Find where the given text appears and provide that cell's center as [X, Y] coordinate. 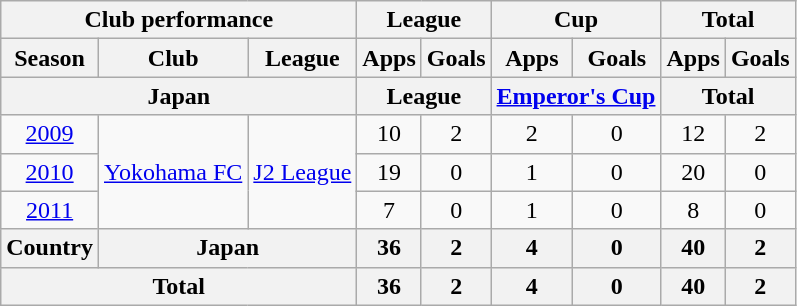
Club performance [179, 20]
Emperor's Cup [576, 96]
Club [172, 58]
Season [50, 58]
20 [693, 172]
Yokohama FC [172, 172]
2009 [50, 134]
2011 [50, 210]
Country [50, 248]
Cup [576, 20]
7 [389, 210]
10 [389, 134]
8 [693, 210]
12 [693, 134]
2010 [50, 172]
19 [389, 172]
J2 League [302, 172]
